Locate the cell with the specified text and output its [x, y] center coordinate. 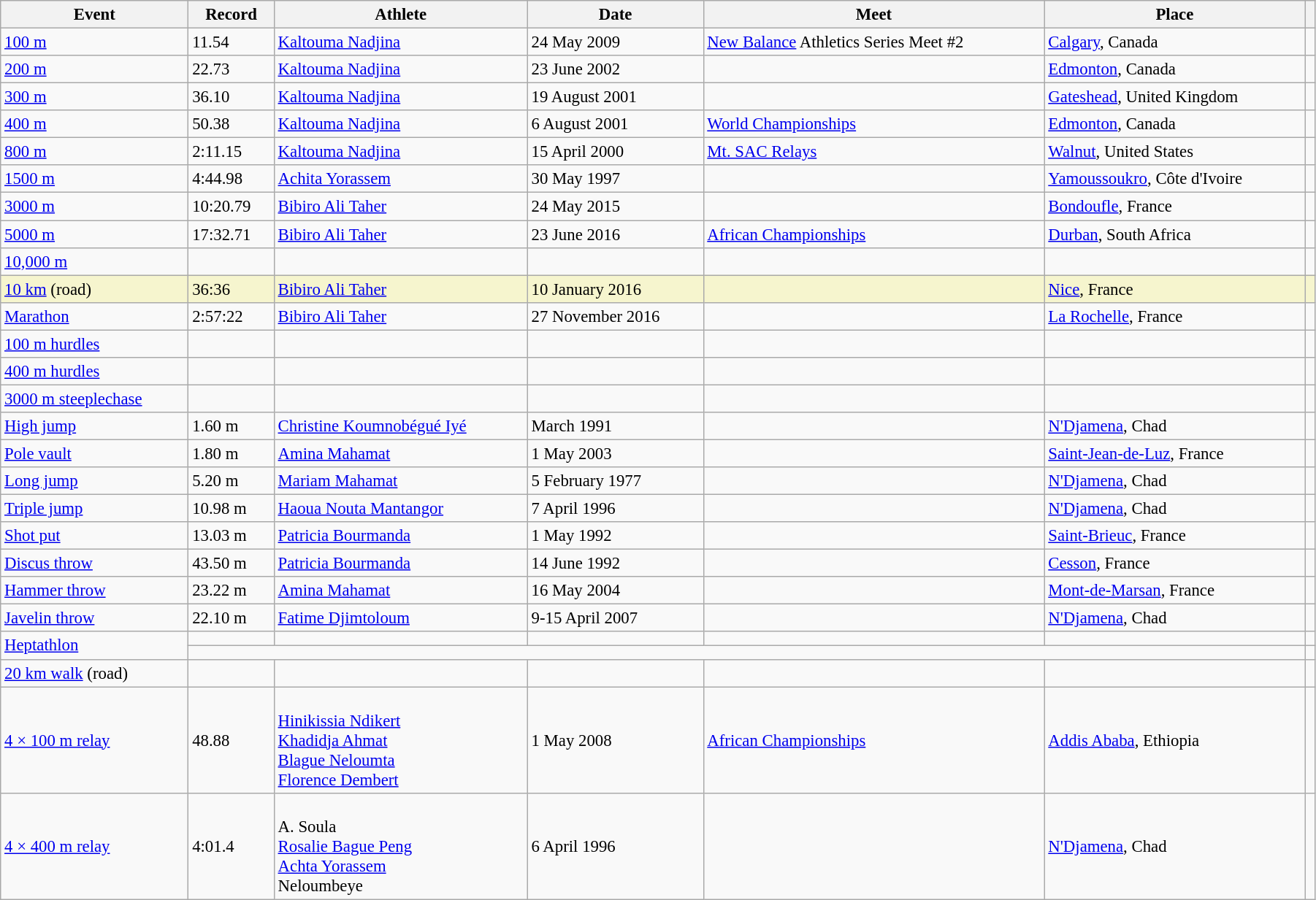
23 June 2016 [615, 234]
43.50 m [231, 564]
6 August 2001 [615, 124]
Gateshead, United Kingdom [1174, 97]
15 April 2000 [615, 152]
A. SoulaRosalie Bague PengAchta YorassemNeloumbeye [400, 846]
Achita Yorassem [400, 179]
4:44.98 [231, 179]
400 m hurdles [95, 372]
Saint-Brieuc, France [1174, 536]
4 × 100 m relay [95, 740]
13.03 m [231, 536]
400 m [95, 124]
Marathon [95, 316]
1.80 m [231, 453]
22.73 [231, 69]
2:11.15 [231, 152]
Saint-Jean-de-Luz, France [1174, 453]
Bondoufle, France [1174, 207]
Durban, South Africa [1174, 234]
10:20.79 [231, 207]
4:01.4 [231, 846]
New Balance Athletics Series Meet #2 [873, 42]
Mt. SAC Relays [873, 152]
Mariam Mahamat [400, 481]
24 May 2009 [615, 42]
5000 m [95, 234]
36.10 [231, 97]
Hinikissia NdikertKhadidja AhmatBlague NeloumtaFlorence Dembert [400, 740]
20 km walk (road) [95, 673]
50.38 [231, 124]
22.10 m [231, 618]
800 m [95, 152]
19 August 2001 [615, 97]
Yamoussoukro, Côte d'Ivoire [1174, 179]
Triple jump [95, 509]
100 m hurdles [95, 344]
5 February 1977 [615, 481]
La Rochelle, France [1174, 316]
3000 m steeplechase [95, 399]
Place [1174, 15]
2:57:22 [231, 316]
Shot put [95, 536]
11.54 [231, 42]
Event [95, 15]
7 April 1996 [615, 509]
1 May 1992 [615, 536]
17:32.71 [231, 234]
6 April 1996 [615, 846]
23.22 m [231, 591]
100 m [95, 42]
5.20 m [231, 481]
1 May 2003 [615, 453]
Fatime Djimtoloum [400, 618]
Date [615, 15]
Long jump [95, 481]
1 May 2008 [615, 740]
10.98 m [231, 509]
27 November 2016 [615, 316]
3000 m [95, 207]
Cesson, France [1174, 564]
300 m [95, 97]
1.60 m [231, 426]
16 May 2004 [615, 591]
Nice, France [1174, 289]
Walnut, United States [1174, 152]
10 km (road) [95, 289]
10,000 m [95, 261]
Record [231, 15]
9-15 April 2007 [615, 618]
30 May 1997 [615, 179]
48.88 [231, 740]
March 1991 [615, 426]
Meet [873, 15]
4 × 400 m relay [95, 846]
Addis Ababa, Ethiopia [1174, 740]
Heptathlon [95, 646]
24 May 2015 [615, 207]
World Championships [873, 124]
Athlete [400, 15]
Haoua Nouta Mantangor [400, 509]
Mont-de-Marsan, France [1174, 591]
Discus throw [95, 564]
36:36 [231, 289]
Javelin throw [95, 618]
14 June 1992 [615, 564]
Pole vault [95, 453]
Calgary, Canada [1174, 42]
23 June 2002 [615, 69]
10 January 2016 [615, 289]
Hammer throw [95, 591]
High jump [95, 426]
1500 m [95, 179]
200 m [95, 69]
Christine Koumnobégué Iyé [400, 426]
